Find where the given text appears and provide that cell's center as [x, y] coordinate. 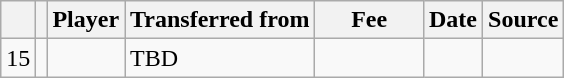
Transferred from [220, 20]
TBD [220, 58]
Date [452, 20]
Player [86, 20]
Source [524, 20]
Fee [370, 20]
15 [18, 58]
